Identify which cell holds the provided text, then report its (X, Y) central coordinate. 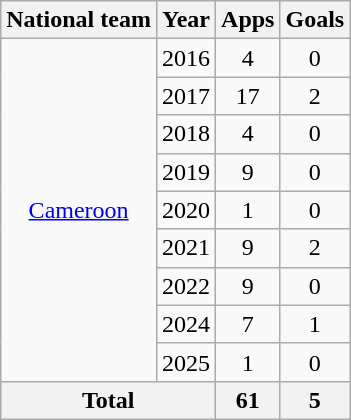
Year (186, 20)
Total (108, 400)
5 (315, 400)
Cameroon (79, 210)
National team (79, 20)
2017 (186, 96)
2016 (186, 58)
Apps (248, 20)
Goals (315, 20)
2019 (186, 172)
2022 (186, 286)
61 (248, 400)
2021 (186, 248)
2018 (186, 134)
2020 (186, 210)
7 (248, 324)
2025 (186, 362)
17 (248, 96)
2024 (186, 324)
